Return [x, y] of the center of cell containing provided text 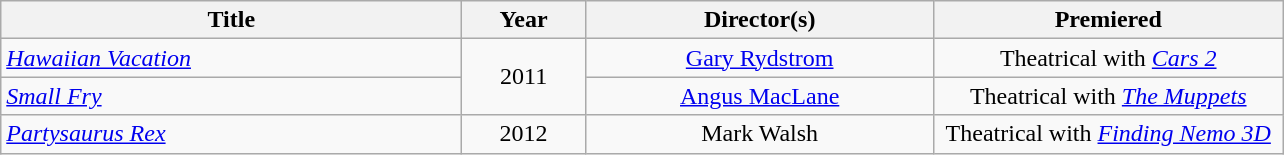
Year [524, 20]
Mark Walsh [760, 134]
Gary Rydstrom [760, 58]
Theatrical with The Muppets [1108, 96]
Partysaurus Rex [232, 134]
2011 [524, 77]
Theatrical with Finding Nemo 3D [1108, 134]
Premiered [1108, 20]
2012 [524, 134]
Title [232, 20]
Director(s) [760, 20]
Small Fry [232, 96]
Hawaiian Vacation [232, 58]
Theatrical with Cars 2 [1108, 58]
Angus MacLane [760, 96]
